Scan for the cell matching the given text and deliver its (X, Y) coordinate at center. 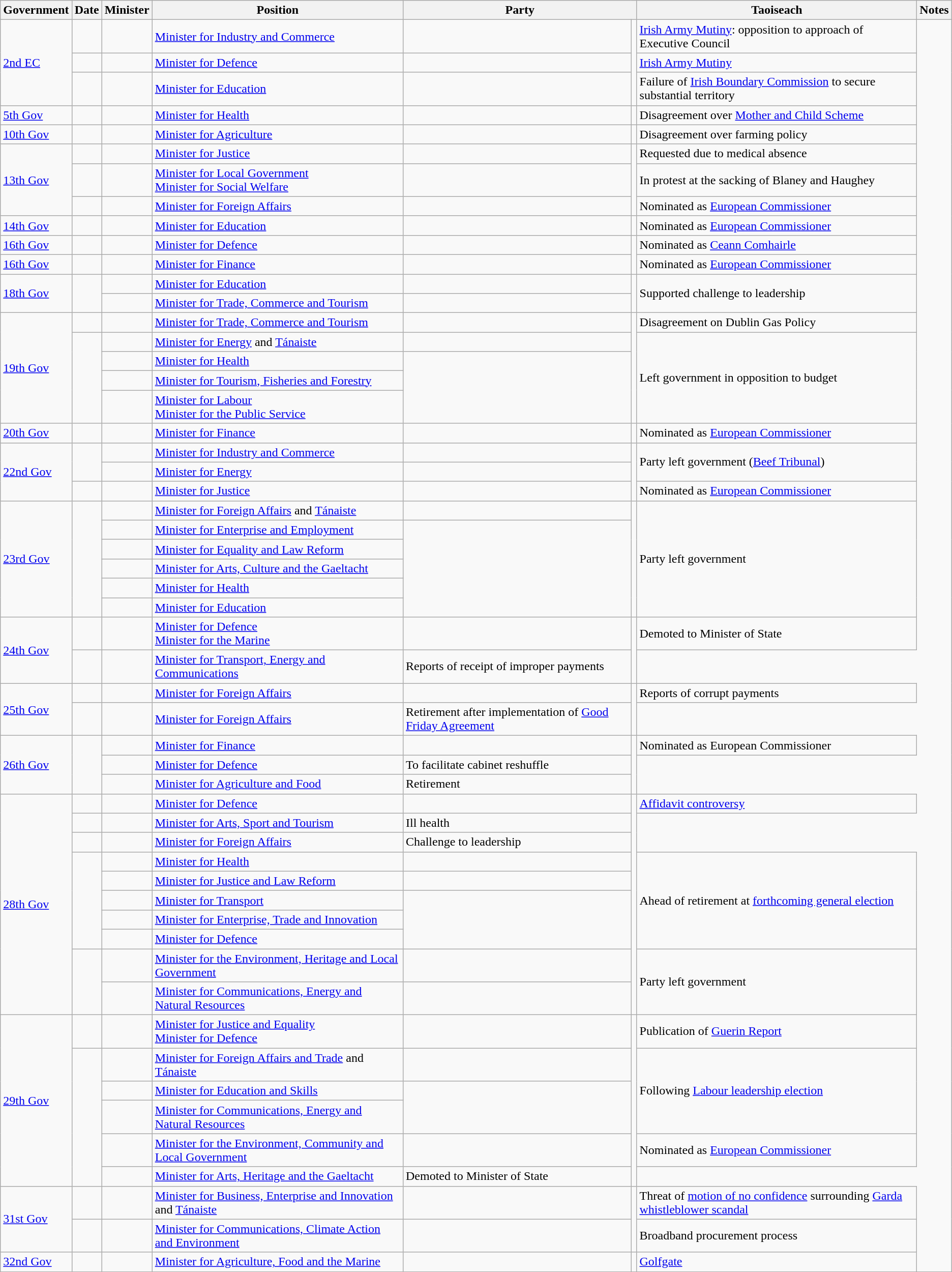
22nd Gov (36, 472)
Golfgate (777, 1262)
Taoiseach (777, 10)
20th Gov (36, 433)
Date (86, 10)
32nd Gov (36, 1262)
Disagreement over farming policy (777, 134)
Supported challenge to leadership (777, 293)
Reports of corrupt payments (777, 693)
Minister for Foreign Affairs and Tánaiste (278, 510)
Minister for Equality and Law Reform (278, 549)
5th Gov (36, 115)
Publication of Guerin Report (777, 1032)
19th Gov (36, 368)
Minister for Communications, Climate Action and Environment (278, 1235)
Ahead of retirement at forthcoming general election (777, 900)
Minister for Energy and Tánaiste (278, 342)
26th Gov (36, 765)
Minister for Enterprise, Trade and Innovation (278, 919)
Minister for Local GovernmentMinister for Social Welfare (278, 180)
To facilitate cabinet reshuffle (517, 765)
Irish Army Mutiny: opposition to approach of Executive Council (777, 37)
Threat of motion of no confidence surrounding Garda whistleblower scandal (777, 1203)
Minister for Arts, Sport and Tourism (278, 823)
Requested due to medical absence (777, 154)
Minister for the Environment, Community and Local Government (278, 1150)
Broadband procurement process (777, 1235)
Left government in opposition to budget (777, 378)
Minister for Tourism, Fisheries and Forestry (278, 381)
Minister for Transport, Energy and Communications (278, 667)
Minister for Energy (278, 472)
Reports of receipt of improper payments (517, 667)
24th Gov (36, 650)
Minister for Agriculture (278, 134)
Disagreement on Dublin Gas Policy (777, 323)
Minister for the Environment, Heritage and Local Government (278, 965)
13th Gov (36, 180)
Irish Army Mutiny (777, 63)
Minister for DefenceMinister for the Marine (278, 634)
Minister (127, 10)
Minister for Agriculture and Food (278, 784)
In protest at the sacking of Blaney and Haughey (777, 180)
Position (278, 10)
31st Gov (36, 1219)
Nominated as Ceann Comhairle (777, 245)
23rd Gov (36, 559)
Retirement after implementation of Good Friday Agreement (517, 719)
29th Gov (36, 1101)
Disagreement over Mother and Child Scheme (777, 115)
14th Gov (36, 225)
Challenge to leadership (517, 842)
Minister for Arts, Heritage and the Gaeltacht (278, 1176)
Ill health (517, 823)
Minister for Justice and EqualityMinister for Defence (278, 1032)
Party left government (Beef Tribunal) (777, 462)
18th Gov (36, 293)
Minister for LabourMinister for the Public Service (278, 407)
10th Gov (36, 134)
Minister for Justice and Law Reform (278, 881)
Retirement (517, 784)
Following Labour leadership election (777, 1091)
Government (36, 10)
Affidavit controversy (777, 803)
Party (520, 10)
25th Gov (36, 709)
Minister for Agriculture, Food and the Marine (278, 1262)
2nd EC (36, 63)
Failure of Irish Boundary Commission to secure substantial territory (777, 89)
Minister for Arts, Culture and the Gaeltacht (278, 568)
Minister for Transport (278, 900)
28th Gov (36, 905)
Minister for Foreign Affairs and Trade and Tánaiste (278, 1064)
Minister for Education and Skills (278, 1091)
Minister for Business, Enterprise and Innovation and Tánaiste (278, 1203)
Minister for Enterprise and Employment (278, 530)
Notes (934, 10)
